Scan for the cell matching the given text and deliver its [x, y] coordinate at center. 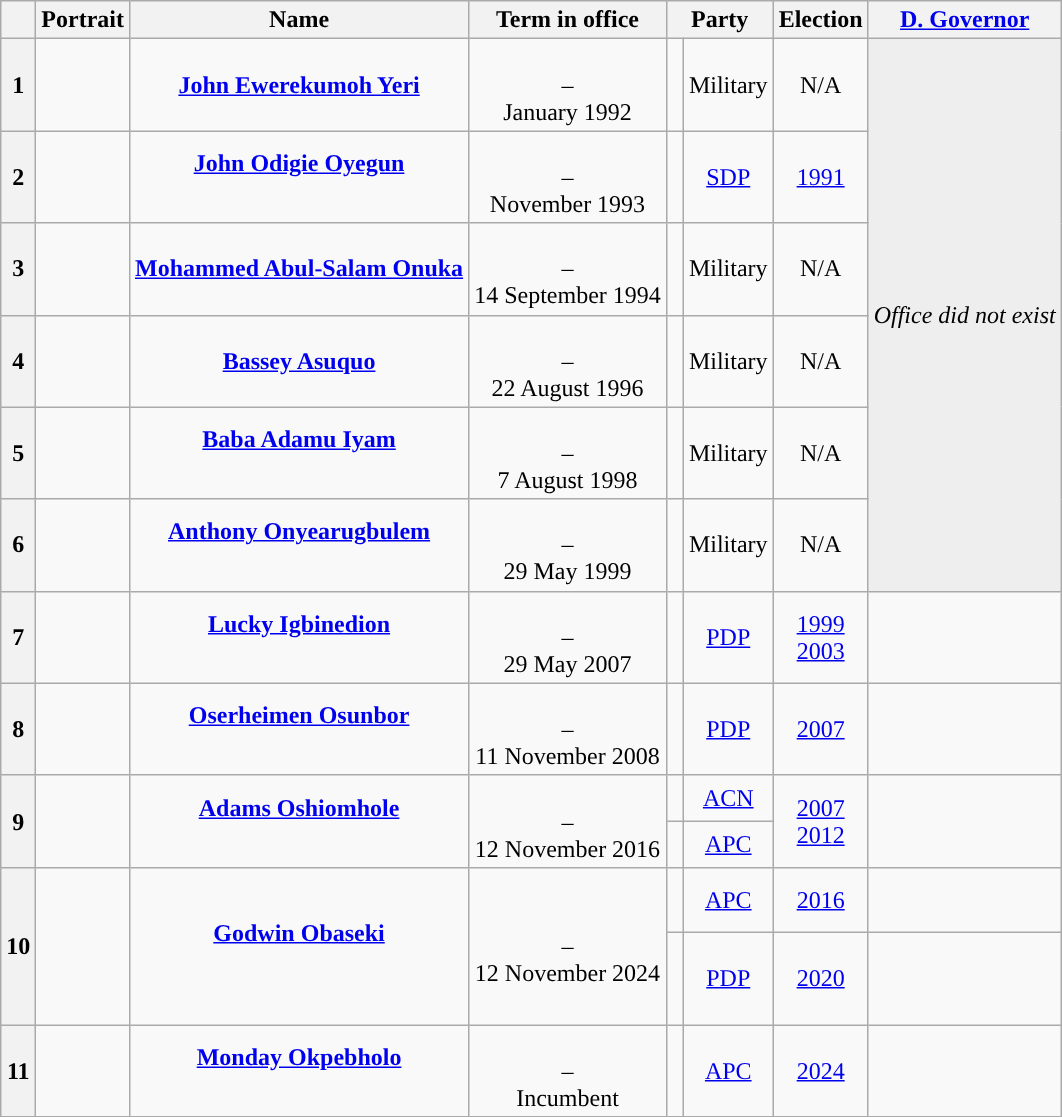
Adams Oshiomhole [298, 821]
–22 August 1996 [568, 361]
2024 [820, 1070]
–12 November 2016 [568, 821]
–11 November 2008 [568, 729]
19992003 [820, 637]
Mohammed Abul-Salam Onuka [298, 269]
Office did not exist [964, 315]
8 [18, 729]
2016 [820, 900]
–29 May 2007 [568, 637]
4 [18, 361]
Oserheimen Osunbor [298, 729]
John Odigie Oyegun [298, 177]
Monday Okpebholo [298, 1070]
6 [18, 545]
–14 September 1994 [568, 269]
3 [18, 269]
Term in office [568, 20]
–7 August 1998 [568, 453]
Party [720, 20]
Godwin Obaseki [298, 946]
ACN [728, 798]
D. Governor [964, 20]
SDP [728, 177]
1991 [820, 177]
John Ewerekumoh Yeri [298, 85]
–29 May 1999 [568, 545]
–12 November 2024 [568, 946]
Election [820, 20]
20072012 [820, 821]
Baba Adamu Iyam [298, 453]
2 [18, 177]
9 [18, 821]
Bassey Asuquo [298, 361]
Name [298, 20]
1 [18, 85]
Anthony Onyearugbulem [298, 545]
–January 1992 [568, 85]
7 [18, 637]
Portrait [83, 20]
–November 1993 [568, 177]
2020 [820, 978]
2007 [820, 729]
–Incumbent [568, 1070]
10 [18, 946]
Lucky Igbinedion [298, 637]
5 [18, 453]
11 [18, 1070]
